For the text-containing cell, return its midpoint in (x, y) coordinate format. 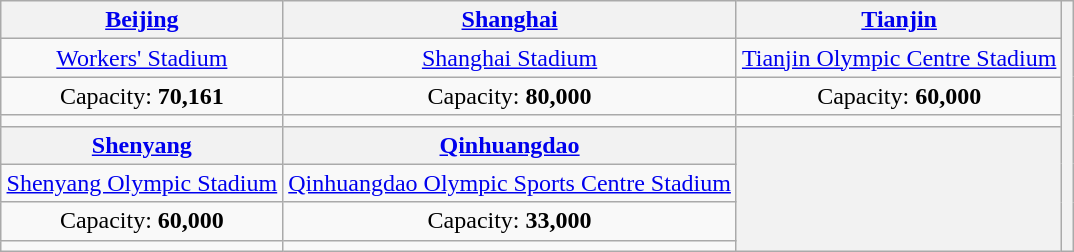
Shenyang (142, 145)
Qinhuangdao Olympic Sports Centre Stadium (510, 183)
Shenyang Olympic Stadium (142, 183)
Shanghai Stadium (510, 58)
Tianjin (899, 20)
Capacity: 33,000 (510, 221)
Shanghai (510, 20)
Beijing (142, 20)
Capacity: 80,000 (510, 96)
Capacity: 70,161 (142, 96)
Workers' Stadium (142, 58)
Tianjin Olympic Centre Stadium (899, 58)
Qinhuangdao (510, 145)
